Return (X, Y) of the center of cell containing provided text 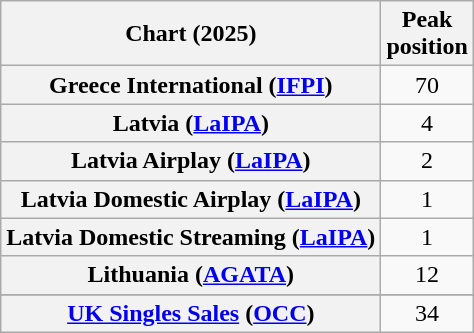
12 (427, 275)
34 (427, 313)
Greece International (IFPI) (191, 85)
Latvia Domestic Airplay (LaIPA) (191, 199)
UK Singles Sales (OCC) (191, 313)
Latvia Airplay (LaIPA) (191, 161)
Latvia (LaIPA) (191, 123)
Peakposition (427, 34)
2 (427, 161)
Lithuania (AGATA) (191, 275)
Chart (2025) (191, 34)
4 (427, 123)
70 (427, 85)
Latvia Domestic Streaming (LaIPA) (191, 237)
